For the text-containing cell, return its midpoint in (X, Y) coordinate format. 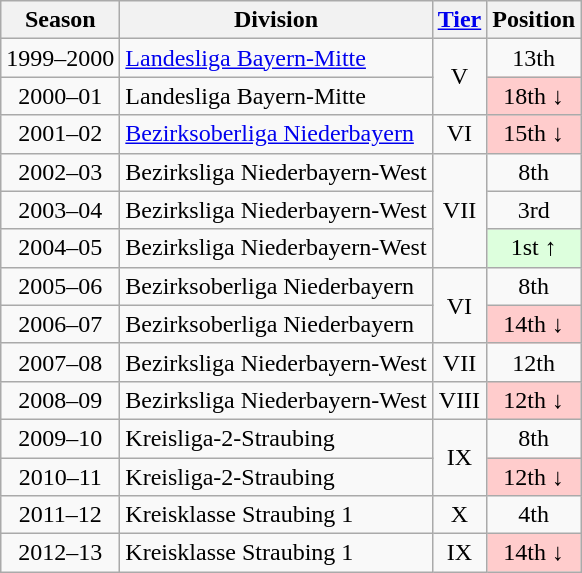
13th (534, 58)
2001–02 (60, 134)
Season (60, 20)
2012–13 (60, 553)
X (460, 515)
2000–01 (60, 96)
15th ↓ (534, 134)
Position (534, 20)
Tier (460, 20)
2008–09 (60, 400)
VIII (460, 400)
2005–06 (60, 286)
2003–04 (60, 210)
V (460, 77)
Division (276, 20)
2004–05 (60, 248)
2006–07 (60, 324)
3rd (534, 210)
2010–11 (60, 477)
2011–12 (60, 515)
1999–2000 (60, 58)
2002–03 (60, 172)
2007–08 (60, 362)
4th (534, 515)
2009–10 (60, 438)
18th ↓ (534, 96)
1st ↑ (534, 248)
12th (534, 362)
